Scan for the cell matching the given text and deliver its [x, y] coordinate at center. 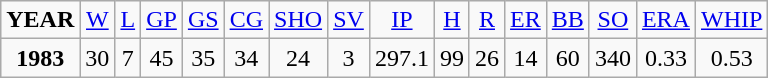
24 [298, 58]
30 [98, 58]
GP [162, 20]
14 [526, 58]
W [98, 20]
IP [402, 20]
7 [128, 58]
26 [486, 58]
0.33 [666, 58]
WHIP [731, 20]
YEAR [40, 20]
CG [246, 20]
GS [203, 20]
SV [349, 20]
BB [568, 20]
45 [162, 58]
L [128, 20]
0.53 [731, 58]
ER [526, 20]
SO [612, 20]
35 [203, 58]
297.1 [402, 58]
SHO [298, 20]
H [452, 20]
R [486, 20]
1983 [40, 58]
34 [246, 58]
340 [612, 58]
3 [349, 58]
99 [452, 58]
ERA [666, 20]
60 [568, 58]
